Find where the given text appears and provide that cell's center as [X, Y] coordinate. 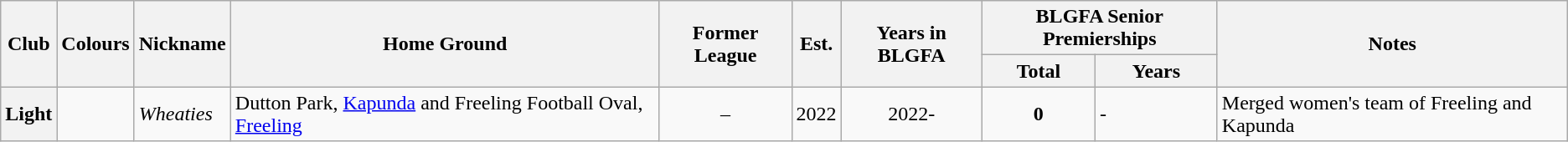
Notes [1392, 43]
BLGFA Senior Premierships [1099, 28]
Light [28, 114]
0 [1039, 114]
Wheaties [183, 114]
Club [28, 43]
Former League [725, 43]
– [725, 114]
2022- [911, 114]
Years [1157, 71]
Total [1039, 71]
Est. [816, 43]
Merged women's team of Freeling and Kapunda [1392, 114]
Nickname [183, 43]
2022 [816, 114]
Dutton Park, Kapunda and Freeling Football Oval, Freeling [445, 114]
Home Ground [445, 43]
Colours [95, 43]
Years in BLGFA [911, 43]
- [1157, 114]
